Find where the given text appears and provide that cell's center as (x, y) coordinate. 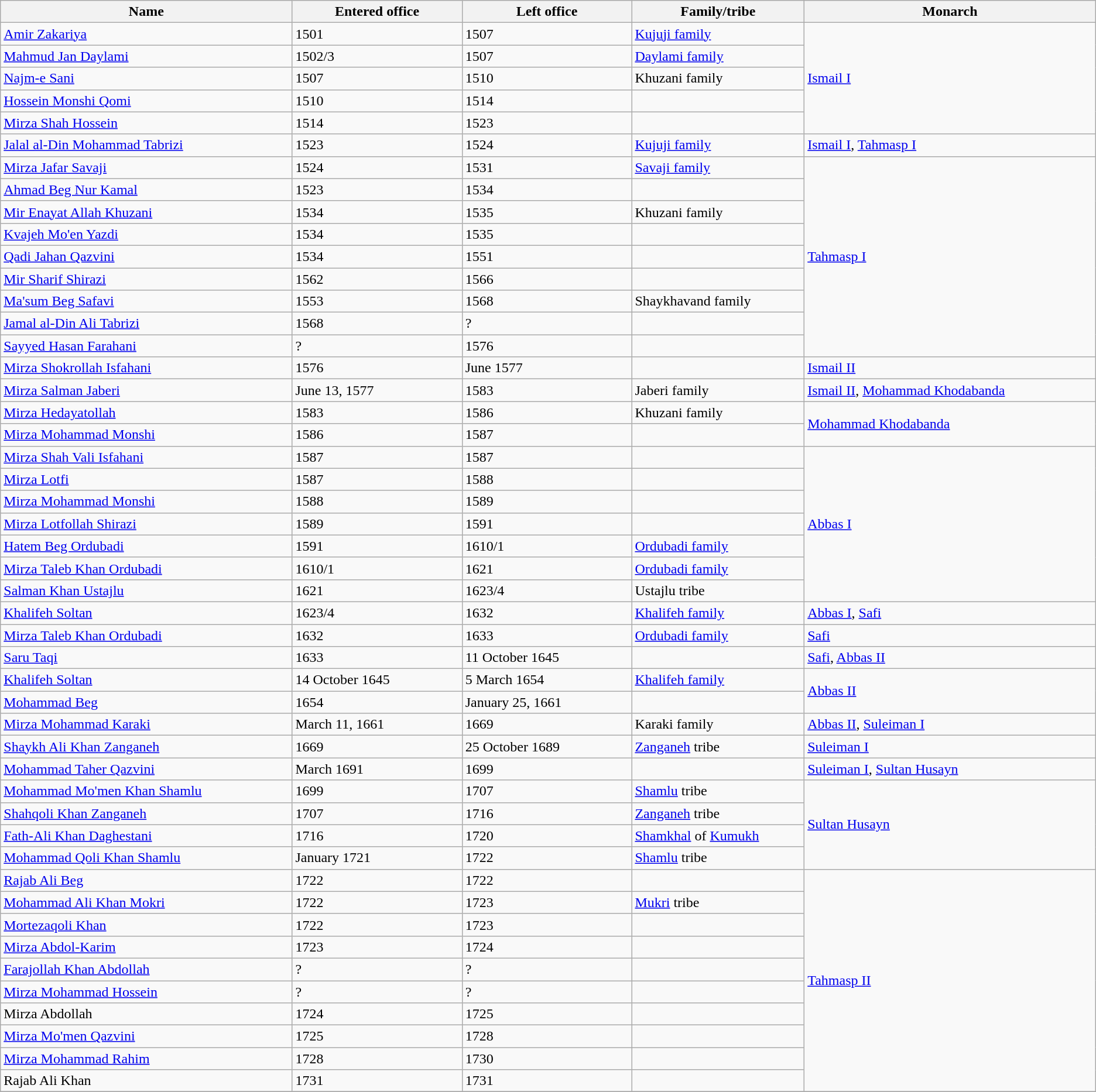
Mirza Salman Jaberi (146, 390)
Abbas I, Safi (950, 613)
Mohammad Taher Qazvini (146, 769)
Hossein Monshi Qomi (146, 101)
Hatem Beg Ordubadi (146, 546)
Rajab Ali Beg (146, 880)
Amir Zakariya (146, 34)
Mirza Shah Vali Isfahani (146, 457)
14 October 1645 (377, 680)
Entered office (377, 12)
Abbas I (950, 524)
Daylami family (718, 56)
Ismail II, Mohammad Khodabanda (950, 390)
Jaberi family (718, 390)
Name (146, 12)
Mohammad Mo'men Khan Shamlu (146, 791)
1654 (377, 702)
Ismail II (950, 368)
Kvajeh Mo'en Yazdi (146, 234)
Mir Enayat Allah Khuzani (146, 212)
Ismail I (950, 78)
March 11, 1661 (377, 724)
Mohammad Beg (146, 702)
Shamkhal of Kumukh (718, 836)
1531 (547, 167)
Mohammad Ali Khan Mokri (146, 902)
Left office (547, 12)
Suleiman I, Sultan Husayn (950, 769)
January 25, 1661 (547, 702)
Jalal al-Din Mohammad Tabrizi (146, 145)
Mirza Mohammad Karaki (146, 724)
Mirza Hedayatollah (146, 413)
1566 (547, 279)
Mirza Jafar Savaji (146, 167)
Ma'sum Beg Safavi (146, 301)
1720 (547, 836)
1562 (377, 279)
Karaki family (718, 724)
Suleiman I (950, 747)
January 1721 (377, 858)
11 October 1645 (547, 658)
1501 (377, 34)
Mahmud Jan Daylami (146, 56)
1553 (377, 301)
Mirza Lotfollah Shirazi (146, 524)
Mirza Mohammad Hossein (146, 992)
Mir Sharif Shirazi (146, 279)
Sayyed Hasan Farahani (146, 346)
Sultan Husayn (950, 825)
Safi (950, 635)
Mirza Shokrollah Isfahani (146, 368)
Fath-Ali Khan Daghestani (146, 836)
Rajab Ali Khan (146, 1081)
25 October 1689 (547, 747)
Mohammad Khodabanda (950, 424)
Ustajlu tribe (718, 590)
Najm-e Sani (146, 78)
Farajollah Khan Abdollah (146, 969)
June 1577 (547, 368)
Mortezaqoli Khan (146, 925)
1730 (547, 1059)
Tahmasp I (950, 256)
Ismail I, Tahmasp I (950, 145)
Mohammad Qoli Khan Shamlu (146, 858)
Shahqoli Khan Zanganeh (146, 813)
Family/tribe (718, 12)
Salman Khan Ustajlu (146, 590)
Jamal al-Din Ali Tabrizi (146, 324)
Mirza Mo'men Qazvini (146, 1036)
Savaji family (718, 167)
5 March 1654 (547, 680)
Abbas II, Suleiman I (950, 724)
Abbas II (950, 691)
Mirza Shah Hossein (146, 123)
Safi, Abbas II (950, 658)
1551 (547, 256)
Ahmad Beg Nur Kamal (146, 190)
Mirza Lotfi (146, 479)
Mirza Mohammad Rahim (146, 1059)
1502/3 (377, 56)
Saru Taqi (146, 658)
Qadi Jahan Qazvini (146, 256)
Mirza Abdollah (146, 1014)
Shaykhavand family (718, 301)
Tahmasp II (950, 981)
Mukri tribe (718, 902)
Mirza Abdol-Karim (146, 947)
March 1691 (377, 769)
Shaykh Ali Khan Zanganeh (146, 747)
June 13, 1577 (377, 390)
Monarch (950, 12)
